Detect which cell encompasses the target text, then output its [x, y] center coordinate. 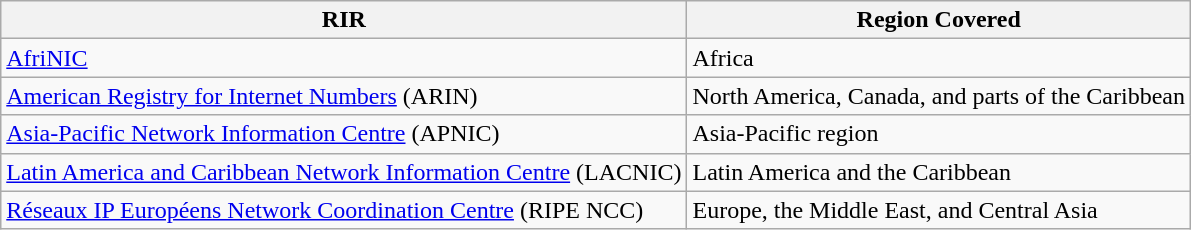
Asia-Pacific region [939, 134]
North America, Canada, and parts of the Caribbean [939, 96]
Europe, the Middle East, and Central Asia [939, 210]
RIR [344, 20]
Latin America and the Caribbean [939, 172]
Réseaux IP Européens Network Coordination Centre (RIPE NCC) [344, 210]
Latin America and Caribbean Network Information Centre (LACNIC) [344, 172]
Asia-Pacific Network Information Centre (APNIC) [344, 134]
AfriNIC [344, 58]
Africa [939, 58]
Region Covered [939, 20]
American Registry for Internet Numbers (ARIN) [344, 96]
